Capture the cell that displays the provided text and extract its [x, y] central coordinate. 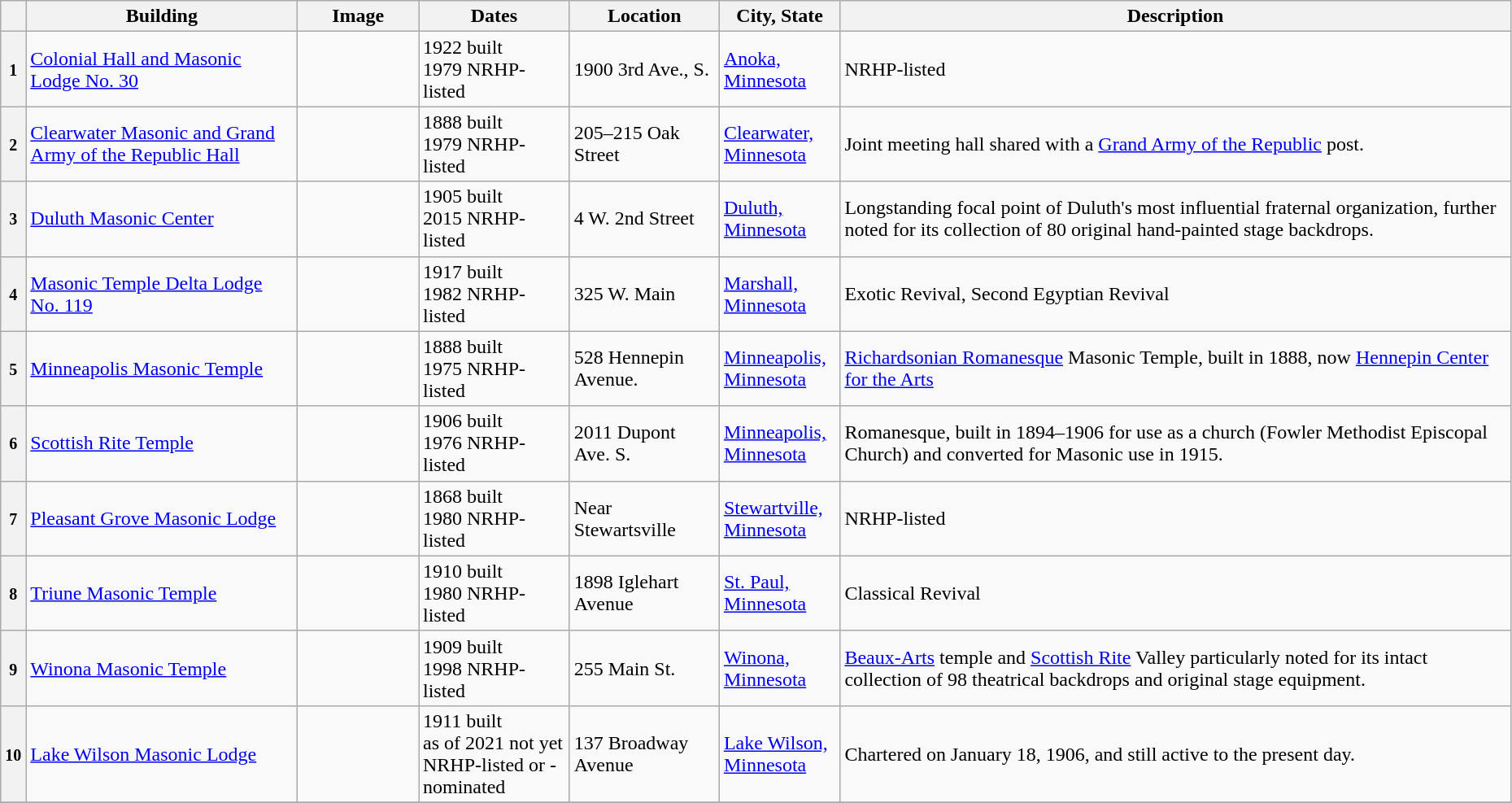
1909 built1998 NRHP-listed [494, 668]
Duluth, Minnesota [779, 219]
Image [358, 16]
1898 Iglehart Avenue [644, 593]
1906 built1976 NRHP-listed [494, 443]
Stewartville, Minnesota [779, 518]
2011 Dupont Ave. S. [644, 443]
Anoka, Minnesota [779, 69]
Richardsonian Romanesque Masonic Temple, built in 1888, now Hennepin Center for the Arts [1175, 369]
6 [13, 443]
1922 built1979 NRHP-listed [494, 69]
1917 built1982 NRHP-listed [494, 294]
1911 builtas of 2021 not yet NRHP-listed or -nominated [494, 753]
Lake Wilson, Minnesota [779, 753]
Clearwater, Minnesota [779, 144]
205–215 Oak Street [644, 144]
1905 built2015 NRHP-listed [494, 219]
Joint meeting hall shared with a Grand Army of the Republic post. [1175, 144]
4 W. 2nd Street [644, 219]
Chartered on January 18, 1906, and still active to the present day. [1175, 753]
Exotic Revival, Second Egyptian Revival [1175, 294]
Winona Masonic Temple [162, 668]
Masonic Temple Delta Lodge No. 119 [162, 294]
1910 built1980 NRHP-listed [494, 593]
3 [13, 219]
Romanesque, built in 1894–1906 for use as a church (Fowler Methodist Episcopal Church) and converted for Masonic use in 1915. [1175, 443]
Location [644, 16]
Classical Revival [1175, 593]
Marshall, Minnesota [779, 294]
Dates [494, 16]
Colonial Hall and Masonic Lodge No. 30 [162, 69]
9 [13, 668]
1900 3rd Ave., S. [644, 69]
Duluth Masonic Center [162, 219]
City, State [779, 16]
8 [13, 593]
325 W. Main [644, 294]
Pleasant Grove Masonic Lodge [162, 518]
Near Stewartsville [644, 518]
1868 built1980 NRHP-listed [494, 518]
1 [13, 69]
5 [13, 369]
137 Broadway Avenue [644, 753]
10 [13, 753]
Minneapolis Masonic Temple [162, 369]
7 [13, 518]
Beaux-Arts temple and Scottish Rite Valley particularly noted for its intact collection of 98 theatrical backdrops and original stage equipment. [1175, 668]
Building [162, 16]
Clearwater Masonic and Grand Army of the Republic Hall [162, 144]
4 [13, 294]
Lake Wilson Masonic Lodge [162, 753]
528 Hennepin Avenue. [644, 369]
Scottish Rite Temple [162, 443]
2 [13, 144]
255 Main St. [644, 668]
1888 built1975 NRHP-listed [494, 369]
Description [1175, 16]
1888 built1979 NRHP-listed [494, 144]
St. Paul, Minnesota [779, 593]
Triune Masonic Temple [162, 593]
Winona, Minnesota [779, 668]
